Output the [X, Y] coordinate of the center of the cell containing the given text.  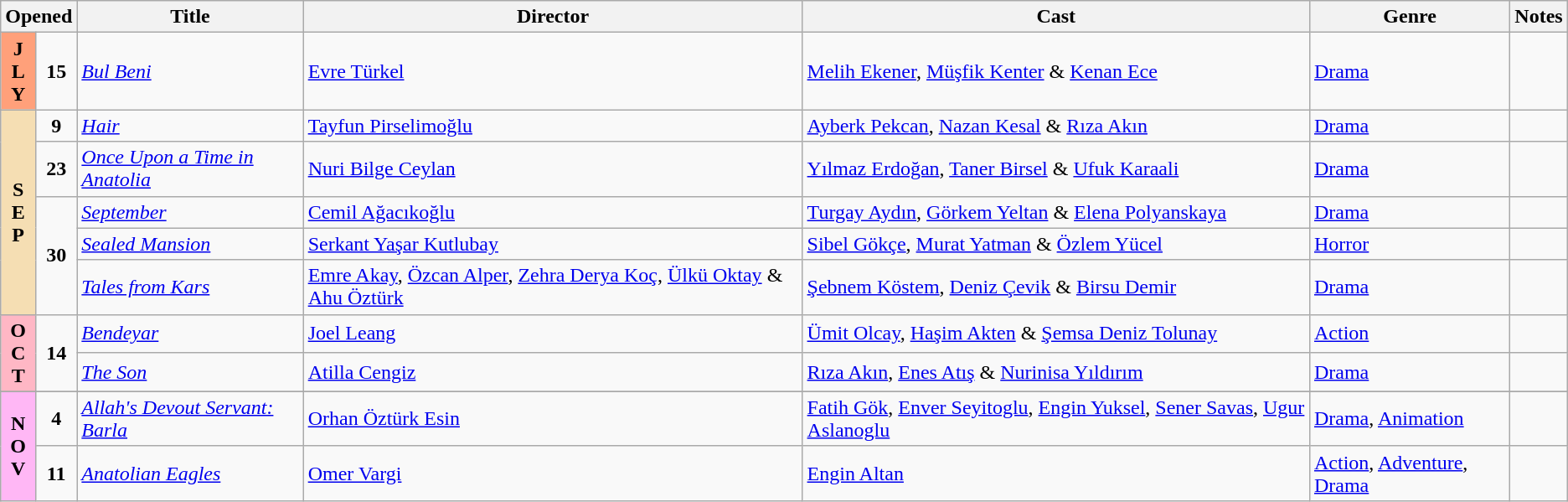
SEP [18, 212]
Tales from Kars [190, 287]
Hair [190, 126]
Omer Vargi [553, 473]
Atilla Cengiz [553, 372]
Cemil Ağacıkoğlu [553, 212]
14 [57, 353]
11 [57, 473]
Rıza Akın, Enes Atış & Nurinisa Yıldırım [1055, 372]
23 [57, 169]
Notes [1539, 17]
Director [553, 17]
Opened [39, 17]
15 [57, 71]
Serkant Yaşar Kutlubay [553, 244]
4 [57, 419]
Genre [1409, 17]
Emre Akay, Özcan Alper, Zehra Derya Koç, Ülkü Oktay & Ahu Öztürk [553, 287]
Bul Beni [190, 71]
Anatolian Eagles [190, 473]
Engin Altan [1055, 473]
Yılmaz Erdoğan, Taner Birsel & Ufuk Karaali [1055, 169]
Tayfun Pirselimoğlu [553, 126]
Action, Adventure, Drama [1409, 473]
NOV [18, 446]
Horror [1409, 244]
Melih Ekener, Müşfik Kenter & Kenan Ece [1055, 71]
JLY [18, 71]
Turgay Aydın, Görkem Yeltan & Elena Polyanskaya [1055, 212]
Action [1409, 334]
The Son [190, 372]
Title [190, 17]
Ayberk Pekcan, Nazan Kesal & Rıza Akın [1055, 126]
Orhan Öztürk Esin [553, 419]
Şebnem Köstem, Deniz Çevik & Birsu Demir [1055, 287]
September [190, 212]
Once Upon a Time in Anatolia [190, 169]
Sibel Gökçe, Murat Yatman & Özlem Yücel [1055, 244]
Joel Leang [553, 334]
Evre Türkel [553, 71]
9 [57, 126]
Bendeyar [190, 334]
Fatih Gök, Enver Seyitoglu, Engin Yuksel, Sener Savas, Ugur Aslanoglu [1055, 419]
Drama, Animation [1409, 419]
Cast [1055, 17]
30 [57, 255]
Sealed Mansion [190, 244]
OCT [18, 353]
Ümit Olcay, Haşim Akten & Şemsa Deniz Tolunay [1055, 334]
Nuri Bilge Ceylan [553, 169]
Allah's Devout Servant: Barla [190, 419]
